From the cell containing the given text, extract its center point as [X, Y] coordinate. 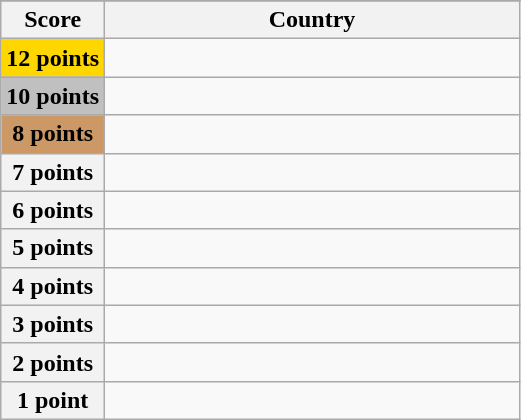
7 points [53, 172]
2 points [53, 362]
1 point [53, 400]
6 points [53, 210]
Score [53, 20]
4 points [53, 286]
8 points [53, 134]
10 points [53, 96]
Country [312, 20]
12 points [53, 58]
3 points [53, 324]
5 points [53, 248]
